For the text-containing cell, return its midpoint in [x, y] coordinate format. 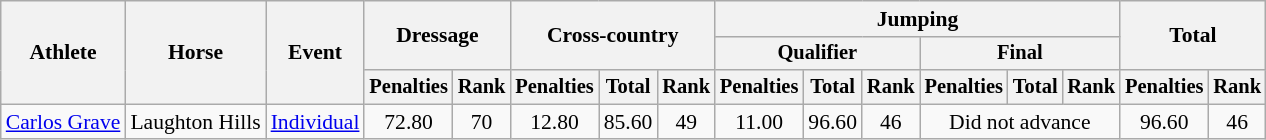
12.80 [554, 122]
11.00 [759, 122]
Horse [195, 52]
Final [1020, 54]
70 [482, 122]
Laughton Hills [195, 122]
72.80 [408, 122]
Did not advance [1020, 122]
Cross-country [612, 36]
85.60 [628, 122]
49 [686, 122]
Dressage [437, 36]
Jumping [918, 19]
Event [316, 52]
Carlos Grave [64, 122]
Athlete [64, 52]
Individual [316, 122]
Qualifier [818, 54]
